Return the [x, y] coordinate for the center point of the cell that contains the specified text.  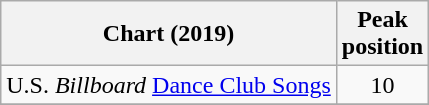
10 [382, 85]
U.S. Billboard Dance Club Songs [169, 85]
Chart (2019) [169, 34]
Peakposition [382, 34]
